From the cell containing the given text, extract its center point as [x, y] coordinate. 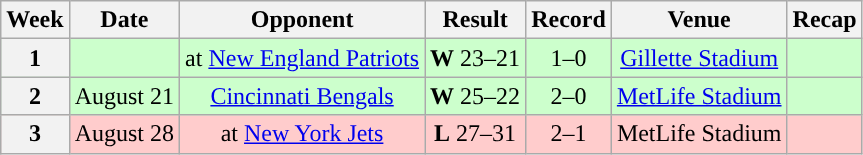
1–0 [569, 58]
Result [476, 20]
L 27–31 [476, 134]
W 23–21 [476, 58]
Gillette Stadium [699, 58]
Opponent [302, 20]
Cincinnati Bengals [302, 96]
August 21 [124, 96]
Week [35, 20]
1 [35, 58]
2–0 [569, 96]
Recap [824, 20]
at New York Jets [302, 134]
Date [124, 20]
at New England Patriots [302, 58]
Venue [699, 20]
3 [35, 134]
Record [569, 20]
2 [35, 96]
W 25–22 [476, 96]
August 28 [124, 134]
2–1 [569, 134]
